From the cell containing the given text, extract its center point as (x, y) coordinate. 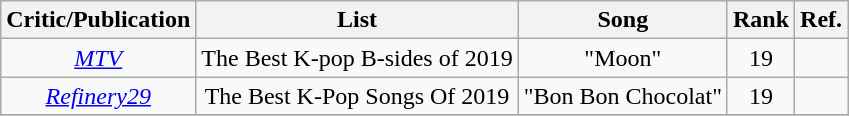
Ref. (822, 20)
"Moon" (622, 58)
Critic/Publication (98, 20)
The Best K-pop B-sides of 2019 (357, 58)
List (357, 20)
Song (622, 20)
MTV (98, 58)
"Bon Bon Chocolat" (622, 96)
Rank (760, 20)
Refinery29 (98, 96)
The Best K-Pop Songs Of 2019 (357, 96)
